Return (x, y) of the center of cell containing provided text 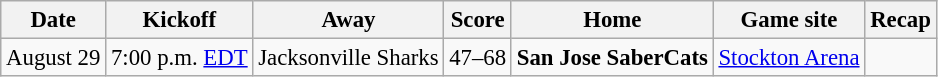
7:00 p.m. EDT (180, 58)
Jacksonville Sharks (348, 58)
47–68 (478, 58)
August 29 (54, 58)
Away (348, 20)
Stockton Arena (789, 58)
Score (478, 20)
Kickoff (180, 20)
Home (612, 20)
Recap (900, 20)
Game site (789, 20)
Date (54, 20)
San Jose SaberCats (612, 58)
